Provide the (x, y) coordinate of the cell's center where the given text is located.  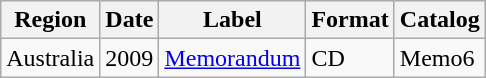
Memorandum (232, 58)
Date (130, 20)
Format (350, 20)
Region (50, 20)
Catalog (440, 20)
Label (232, 20)
Memo6 (440, 58)
CD (350, 58)
2009 (130, 58)
Australia (50, 58)
